Return the (x, y) coordinate for the center point of the cell that contains the specified text.  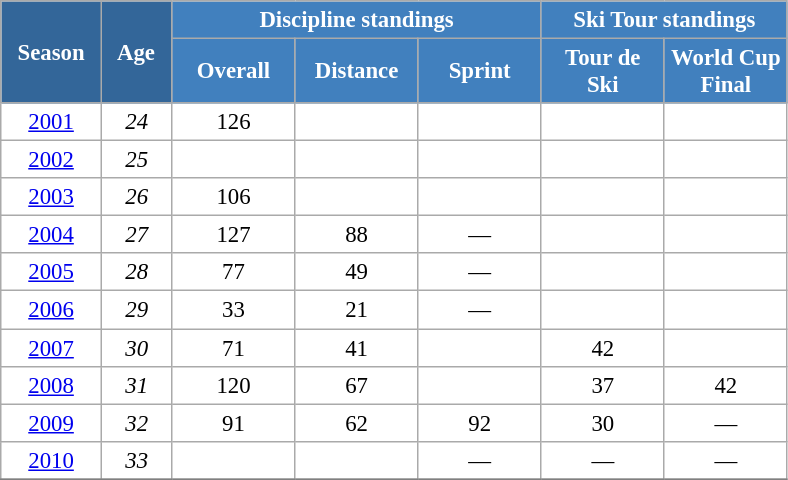
31 (136, 385)
2004 (52, 235)
2008 (52, 385)
2009 (52, 423)
2003 (52, 197)
67 (356, 385)
24 (136, 122)
106 (234, 197)
2001 (52, 122)
88 (356, 235)
37 (602, 385)
Tour deSki (602, 72)
2002 (52, 160)
28 (136, 273)
41 (356, 348)
Distance (356, 72)
91 (234, 423)
Ski Tour standings (664, 20)
2010 (52, 460)
Discipline standings (356, 20)
92 (480, 423)
Age (136, 52)
26 (136, 197)
2007 (52, 348)
62 (356, 423)
27 (136, 235)
126 (234, 122)
Sprint (480, 72)
2006 (52, 310)
127 (234, 235)
25 (136, 160)
2005 (52, 273)
120 (234, 385)
Season (52, 52)
49 (356, 273)
21 (356, 310)
29 (136, 310)
71 (234, 348)
Overall (234, 72)
77 (234, 273)
World CupFinal (726, 72)
32 (136, 423)
